Capture the cell that displays the provided text and extract its (x, y) central coordinate. 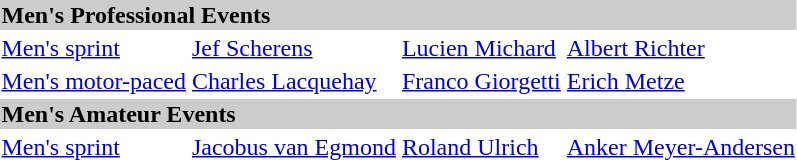
Men's Professional Events (398, 15)
Charles Lacquehay (294, 81)
Jef Scherens (294, 48)
Lucien Michard (481, 48)
Franco Giorgetti (481, 81)
Men's Amateur Events (398, 114)
Men's motor-paced (94, 81)
Men's sprint (94, 48)
Erich Metze (680, 81)
Albert Richter (680, 48)
